Return the [X, Y] coordinate for the center point of the cell that contains the specified text.  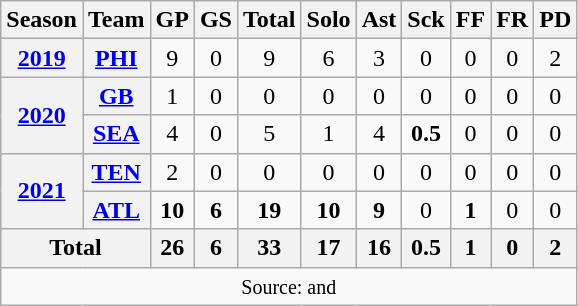
GB [116, 96]
33 [269, 248]
Season [42, 20]
FR [512, 20]
16 [379, 248]
Team [116, 20]
FF [470, 20]
GP [172, 20]
Ast [379, 20]
SEA [116, 134]
PHI [116, 58]
PD [556, 20]
TEN [116, 172]
2019 [42, 58]
Solo [328, 20]
2020 [42, 115]
26 [172, 248]
3 [379, 58]
19 [269, 210]
5 [269, 134]
17 [328, 248]
Sck [426, 20]
GS [216, 20]
2021 [42, 191]
ATL [116, 210]
Source: and [289, 286]
